Return the [x, y] coordinate for the center point of the cell that contains the specified text.  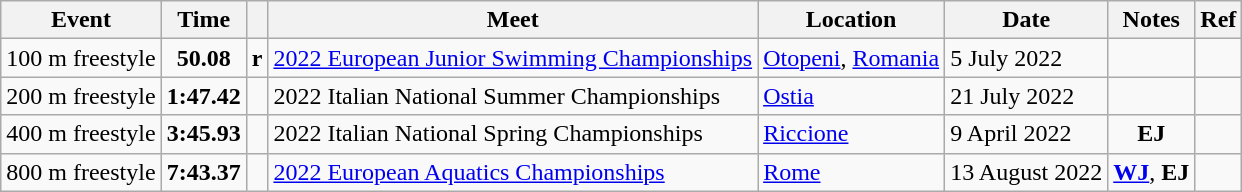
50.08 [204, 58]
Time [204, 20]
5 July 2022 [1026, 58]
Date [1026, 20]
400 m freestyle [81, 134]
2022 Italian National Summer Championships [513, 96]
r [257, 58]
Rome [852, 172]
7:43.37 [204, 172]
21 July 2022 [1026, 96]
2022 Italian National Spring Championships [513, 134]
Notes [1152, 20]
EJ [1152, 134]
3:45.93 [204, 134]
1:47.42 [204, 96]
Ostia [852, 96]
Riccione [852, 134]
Meet [513, 20]
WJ, EJ [1152, 172]
9 April 2022 [1026, 134]
2022 European Aquatics Championships [513, 172]
13 August 2022 [1026, 172]
Otopeni, Romania [852, 58]
800 m freestyle [81, 172]
Ref [1218, 20]
100 m freestyle [81, 58]
Location [852, 20]
2022 European Junior Swimming Championships [513, 58]
Event [81, 20]
200 m freestyle [81, 96]
